Return the (X, Y) coordinate for the center point of the cell that contains the specified text.  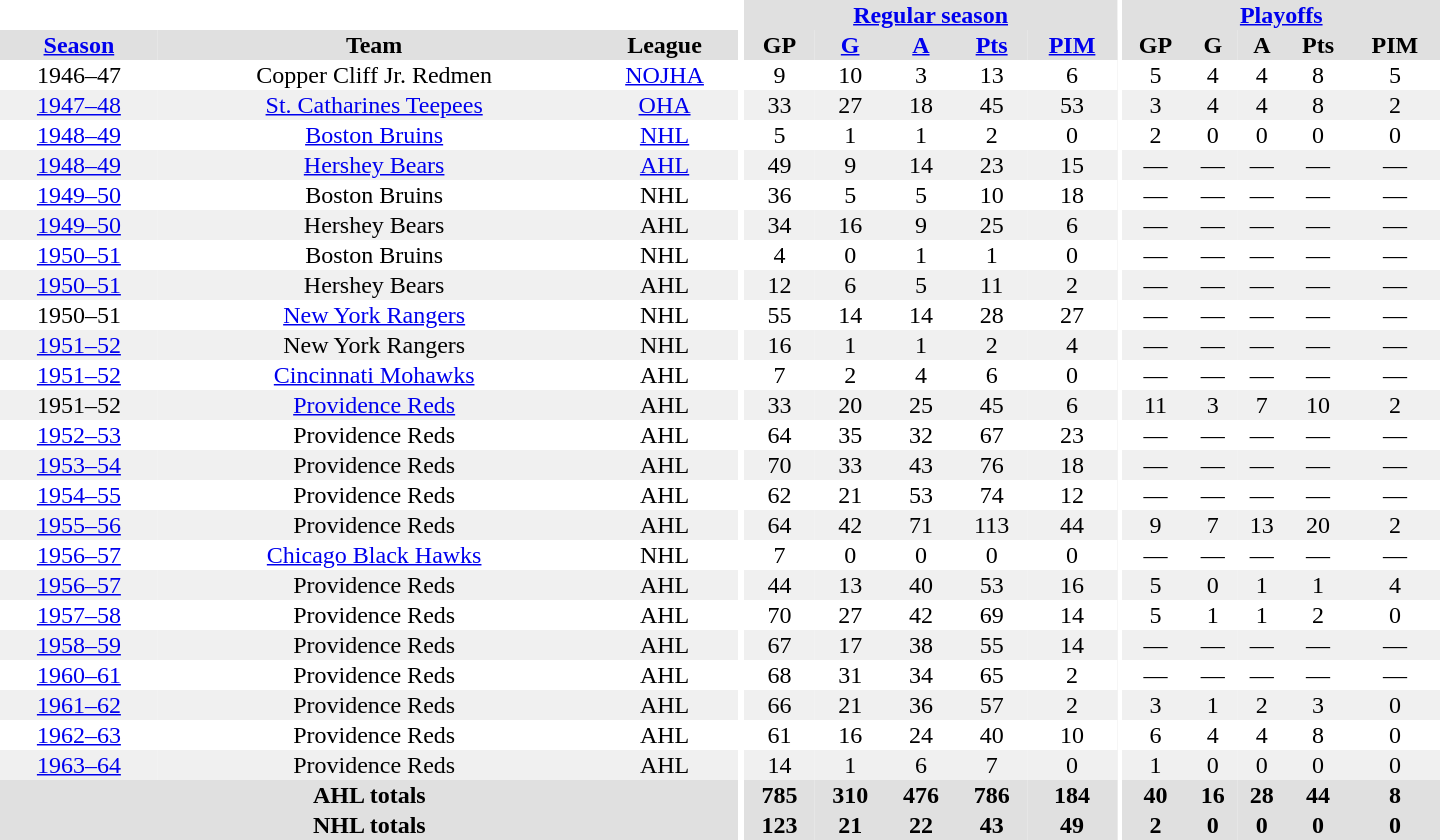
Copper Cliff Jr. Redmen (374, 75)
15 (1072, 165)
1962–63 (79, 735)
Season (79, 45)
785 (780, 795)
1958–59 (79, 645)
Cincinnati Mohawks (374, 375)
1954–55 (79, 495)
1963–64 (79, 765)
476 (922, 795)
1957–58 (79, 615)
74 (992, 495)
1953–54 (79, 465)
184 (1072, 795)
1961–62 (79, 705)
113 (992, 525)
Chicago Black Hawks (374, 555)
1955–56 (79, 525)
310 (850, 795)
NOJHA (664, 75)
League (664, 45)
68 (780, 675)
NHL totals (370, 825)
65 (992, 675)
OHA (664, 105)
61 (780, 735)
24 (922, 735)
1960–61 (79, 675)
1946–47 (79, 75)
69 (992, 615)
35 (850, 435)
57 (992, 705)
71 (922, 525)
66 (780, 705)
1947–48 (79, 105)
123 (780, 825)
31 (850, 675)
22 (922, 825)
62 (780, 495)
786 (992, 795)
St. Catharines Teepees (374, 105)
38 (922, 645)
76 (992, 465)
Playoffs (1282, 15)
17 (850, 645)
1952–53 (79, 435)
AHL totals (370, 795)
Team (374, 45)
32 (922, 435)
Regular season (930, 15)
